Capture the cell that displays the provided text and extract its (x, y) central coordinate. 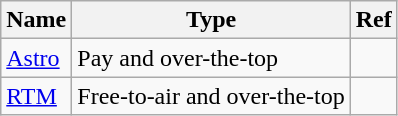
RTM (36, 96)
Ref (374, 20)
Name (36, 20)
Free-to-air and over-the-top (211, 96)
Pay and over-the-top (211, 58)
Type (211, 20)
Astro (36, 58)
